Search for the cell housing the specified text and yield its [x, y] center coordinate. 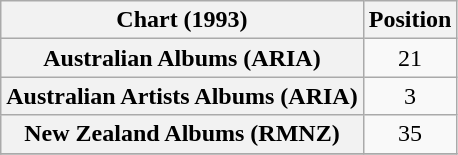
Position [410, 20]
3 [410, 96]
Australian Albums (ARIA) [182, 58]
New Zealand Albums (RMNZ) [182, 134]
21 [410, 58]
35 [410, 134]
Chart (1993) [182, 20]
Australian Artists Albums (ARIA) [182, 96]
